From the cell containing the given text, extract its center point as [x, y] coordinate. 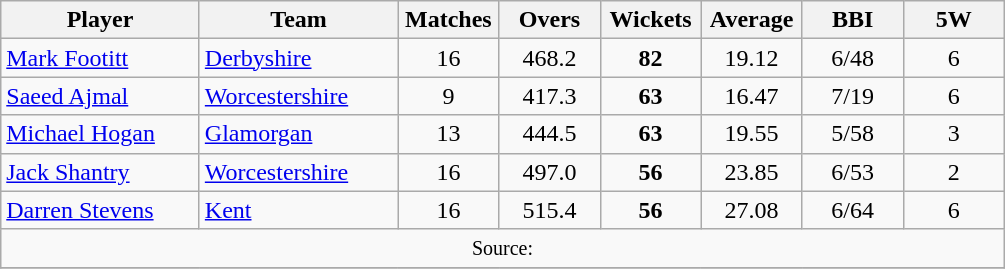
19.55 [752, 134]
Mark Footitt [100, 58]
Player [100, 20]
Michael Hogan [100, 134]
5W [954, 20]
468.2 [550, 58]
Glamorgan [298, 134]
Overs [550, 20]
7/19 [852, 96]
444.5 [550, 134]
9 [448, 96]
Derbyshire [298, 58]
13 [448, 134]
Source: [503, 248]
19.12 [752, 58]
515.4 [550, 210]
5/58 [852, 134]
2 [954, 172]
Matches [448, 20]
82 [650, 58]
6/64 [852, 210]
3 [954, 134]
417.3 [550, 96]
Jack Shantry [100, 172]
23.85 [752, 172]
BBI [852, 20]
Team [298, 20]
Saeed Ajmal [100, 96]
Darren Stevens [100, 210]
Average [752, 20]
Kent [298, 210]
Wickets [650, 20]
497.0 [550, 172]
6/53 [852, 172]
27.08 [752, 210]
16.47 [752, 96]
6/48 [852, 58]
